Return the (x, y) coordinate for the center point of the cell that contains the specified text.  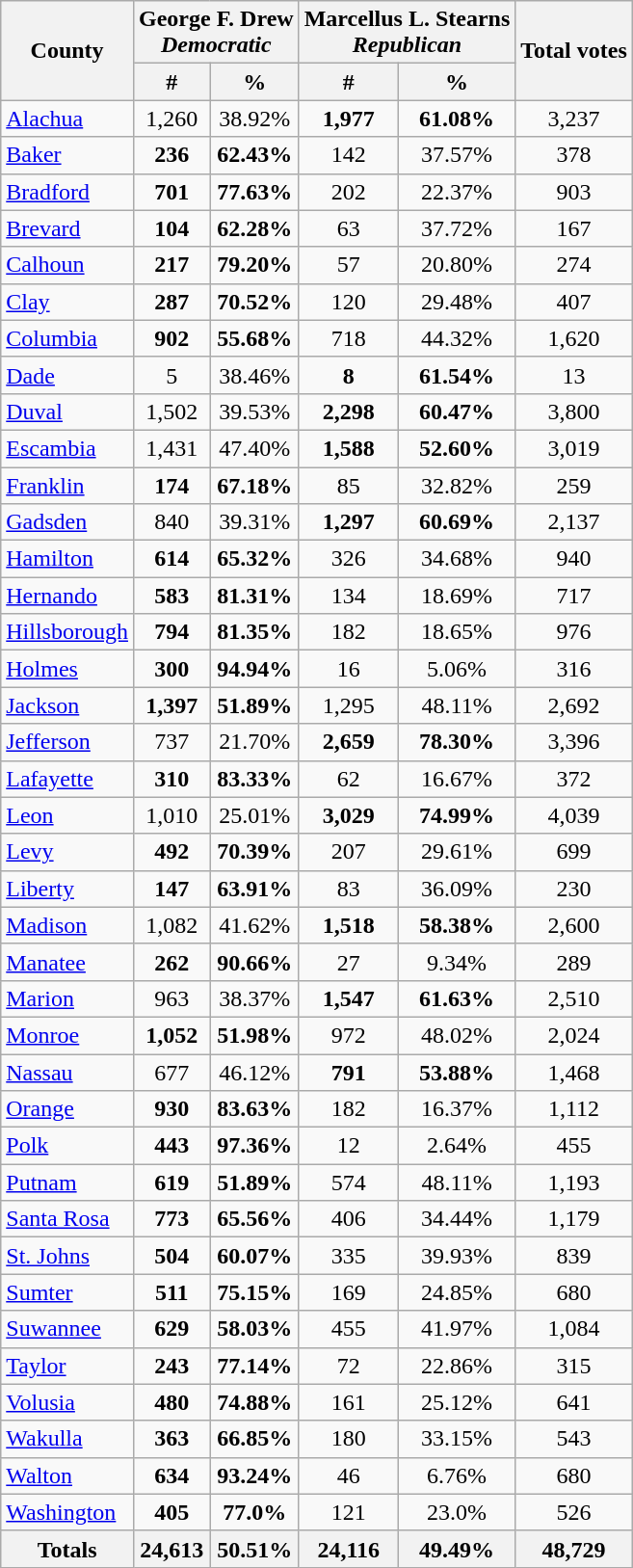
Lafayette (67, 779)
58.38% (457, 925)
634 (171, 1475)
773 (171, 1219)
202 (349, 192)
39.93% (457, 1256)
4,039 (574, 815)
29.48% (457, 302)
972 (349, 1035)
378 (574, 155)
1,297 (349, 522)
903 (574, 192)
Nassau (67, 1073)
Liberty (67, 889)
George F. Drew Democratic (216, 33)
236 (171, 155)
Santa Rosa (67, 1219)
93.24% (254, 1475)
1,052 (171, 1035)
174 (171, 485)
46.12% (254, 1073)
20.80% (457, 265)
2,692 (574, 705)
316 (574, 669)
504 (171, 1256)
406 (349, 1219)
55.68% (254, 338)
62.43% (254, 155)
32.82% (457, 485)
300 (171, 669)
67.18% (254, 485)
1,112 (574, 1109)
25.12% (457, 1402)
104 (171, 228)
3,029 (349, 815)
79.20% (254, 265)
49.49% (457, 1549)
81.31% (254, 596)
21.70% (254, 742)
207 (349, 852)
70.52% (254, 302)
1,295 (349, 705)
511 (171, 1292)
47.40% (254, 448)
60.47% (457, 412)
62 (349, 779)
Hernando (67, 596)
2,137 (574, 522)
24.85% (457, 1292)
180 (349, 1439)
Washington (67, 1512)
526 (574, 1512)
County (67, 50)
Suwannee (67, 1329)
629 (171, 1329)
Total votes (574, 50)
407 (574, 302)
48.02% (457, 1035)
142 (349, 155)
37.57% (457, 155)
1,977 (349, 119)
9.34% (457, 962)
217 (171, 265)
23.0% (457, 1512)
16.67% (457, 779)
75.15% (254, 1292)
1,502 (171, 412)
372 (574, 779)
Jackson (67, 705)
641 (574, 1402)
Madison (67, 925)
77.0% (254, 1512)
83.63% (254, 1109)
405 (171, 1512)
363 (171, 1439)
34.44% (457, 1219)
Alachua (67, 119)
Gadsden (67, 522)
62.28% (254, 228)
169 (349, 1292)
3,237 (574, 119)
77.63% (254, 192)
1,010 (171, 815)
717 (574, 596)
74.88% (254, 1402)
53.88% (457, 1073)
619 (171, 1183)
Walton (67, 1475)
83 (349, 889)
41.62% (254, 925)
Bradford (67, 192)
Marcellus L. Stearns Republican (407, 33)
70.39% (254, 852)
39.53% (254, 412)
167 (574, 228)
65.56% (254, 1219)
574 (349, 1183)
1,468 (574, 1073)
Brevard (67, 228)
33.15% (457, 1439)
121 (349, 1512)
480 (171, 1402)
Orange (67, 1109)
2.64% (457, 1146)
335 (349, 1256)
22.37% (457, 192)
25.01% (254, 815)
1,431 (171, 448)
2,298 (349, 412)
Hillsborough (67, 632)
161 (349, 1402)
50.51% (254, 1549)
315 (574, 1366)
52.60% (457, 448)
8 (349, 375)
81.35% (254, 632)
1,620 (574, 338)
Baker (67, 155)
1,588 (349, 448)
963 (171, 998)
83.33% (254, 779)
24,116 (349, 1549)
61.08% (457, 119)
Jefferson (67, 742)
Polk (67, 1146)
Leon (67, 815)
Putnam (67, 1183)
Duval (67, 412)
61.63% (457, 998)
1,193 (574, 1183)
930 (171, 1109)
61.54% (457, 375)
27 (349, 962)
2,510 (574, 998)
3,019 (574, 448)
37.72% (457, 228)
24,613 (171, 1549)
Holmes (67, 669)
1,260 (171, 119)
Sumter (67, 1292)
Wakulla (67, 1439)
443 (171, 1146)
Clay (67, 302)
259 (574, 485)
94.94% (254, 669)
3,396 (574, 742)
718 (349, 338)
St. Johns (67, 1256)
57 (349, 265)
583 (171, 596)
614 (171, 559)
976 (574, 632)
262 (171, 962)
Franklin (67, 485)
60.07% (254, 1256)
Volusia (67, 1402)
677 (171, 1073)
794 (171, 632)
90.66% (254, 962)
Columbia (67, 338)
1,084 (574, 1329)
147 (171, 889)
18.65% (457, 632)
29.61% (457, 852)
5 (171, 375)
289 (574, 962)
839 (574, 1256)
72 (349, 1366)
38.46% (254, 375)
Totals (67, 1549)
44.32% (457, 338)
134 (349, 596)
Dade (67, 375)
63 (349, 228)
78.30% (457, 742)
Calhoun (67, 265)
492 (171, 852)
41.97% (457, 1329)
230 (574, 889)
3,800 (574, 412)
1,179 (574, 1219)
310 (171, 779)
2,600 (574, 925)
840 (171, 522)
39.31% (254, 522)
Manatee (67, 962)
5.06% (457, 669)
48,729 (574, 1549)
13 (574, 375)
701 (171, 192)
1,397 (171, 705)
74.99% (457, 815)
940 (574, 559)
737 (171, 742)
12 (349, 1146)
97.36% (254, 1146)
46 (349, 1475)
2,024 (574, 1035)
Hamilton (67, 559)
22.86% (457, 1366)
18.69% (457, 596)
34.68% (457, 559)
902 (171, 338)
Taylor (67, 1366)
6.76% (457, 1475)
85 (349, 485)
77.14% (254, 1366)
65.32% (254, 559)
791 (349, 1073)
63.91% (254, 889)
2,659 (349, 742)
51.98% (254, 1035)
36.09% (457, 889)
287 (171, 302)
1,082 (171, 925)
16.37% (457, 1109)
Levy (67, 852)
Monroe (67, 1035)
38.37% (254, 998)
1,518 (349, 925)
699 (574, 852)
Escambia (67, 448)
Marion (67, 998)
243 (171, 1366)
120 (349, 302)
66.85% (254, 1439)
16 (349, 669)
543 (574, 1439)
326 (349, 559)
274 (574, 265)
60.69% (457, 522)
1,547 (349, 998)
58.03% (254, 1329)
38.92% (254, 119)
